Pinpoint the cell where the given text exists, returning its (X, Y) midpoint coordinate. 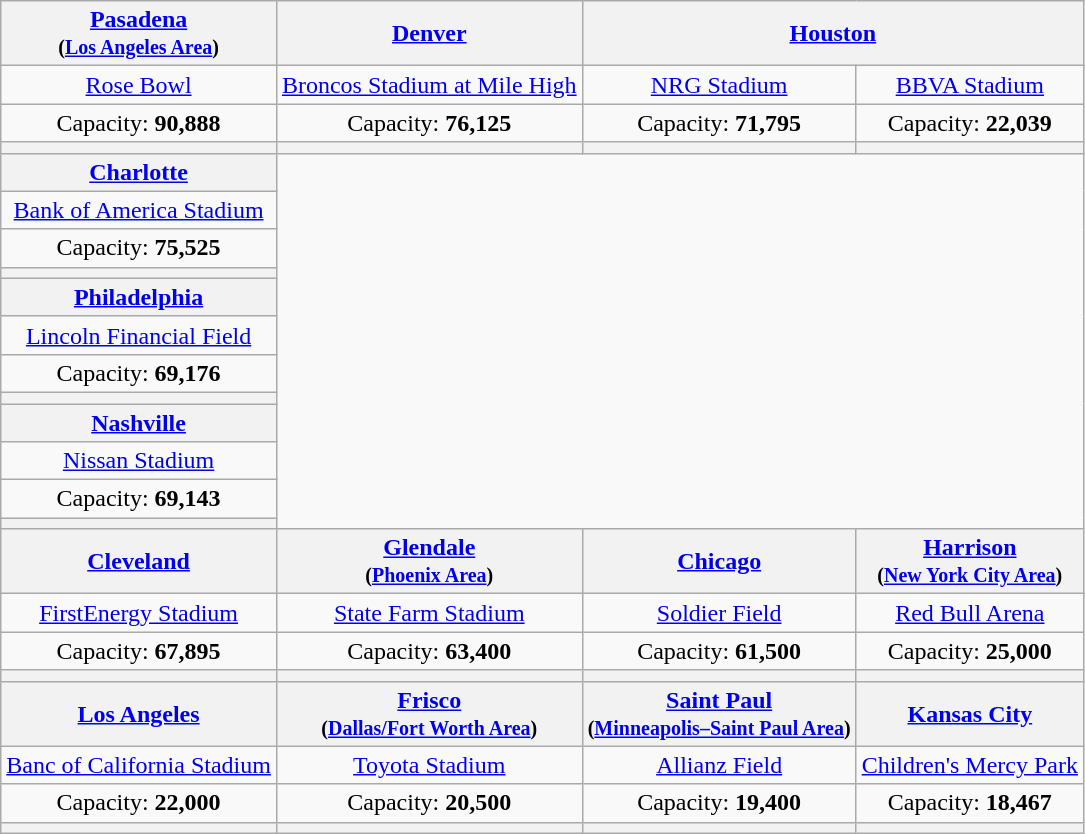
Chicago (719, 562)
Pasadena(Los Angeles Area) (139, 34)
Denver (429, 34)
NRG Stadium (719, 85)
Cleveland (139, 562)
Frisco(Dallas/Fort Worth Area) (429, 714)
Capacity: 69,176 (139, 373)
Toyota Stadium (429, 765)
Allianz Field (719, 765)
Capacity: 20,500 (429, 803)
FirstEnergy Stadium (139, 613)
Los Angeles (139, 714)
Harrison(New York City Area) (970, 562)
Capacity: 18,467 (970, 803)
Capacity: 71,795 (719, 123)
Lincoln Financial Field (139, 335)
Red Bull Arena (970, 613)
Capacity: 22,039 (970, 123)
BBVA Stadium (970, 85)
Philadelphia (139, 297)
Nissan Stadium (139, 461)
Rose Bowl (139, 85)
Glendale(Phoenix Area) (429, 562)
Children's Mercy Park (970, 765)
Soldier Field (719, 613)
Capacity: 19,400 (719, 803)
Nashville (139, 423)
Capacity: 25,000 (970, 651)
Saint Paul(Minneapolis–Saint Paul Area) (719, 714)
Houston (832, 34)
State Farm Stadium (429, 613)
Capacity: 61,500 (719, 651)
Capacity: 76,125 (429, 123)
Banc of California Stadium (139, 765)
Bank of America Stadium (139, 210)
Kansas City (970, 714)
Capacity: 69,143 (139, 499)
Capacity: 67,895 (139, 651)
Capacity: 75,525 (139, 248)
Capacity: 22,000 (139, 803)
Capacity: 90,888 (139, 123)
Broncos Stadium at Mile High (429, 85)
Charlotte (139, 172)
Capacity: 63,400 (429, 651)
